Extract the [X, Y] coordinate from the center of the cell holding the provided text.  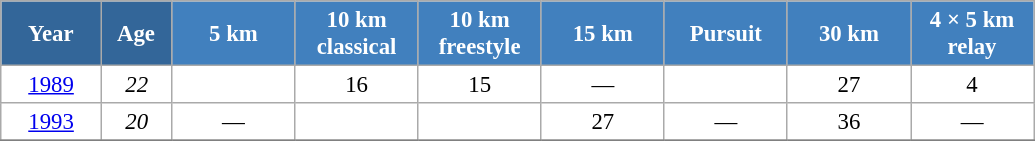
30 km [848, 34]
4 × 5 km relay [972, 34]
10 km freestyle [480, 34]
22 [136, 85]
36 [848, 122]
4 [972, 85]
15 [480, 85]
10 km classical [356, 34]
5 km [234, 34]
16 [356, 85]
1993 [52, 122]
Year [52, 34]
15 km [602, 34]
Pursuit [726, 34]
Age [136, 34]
1989 [52, 85]
20 [136, 122]
